For the text-containing cell, return its midpoint in [x, y] coordinate format. 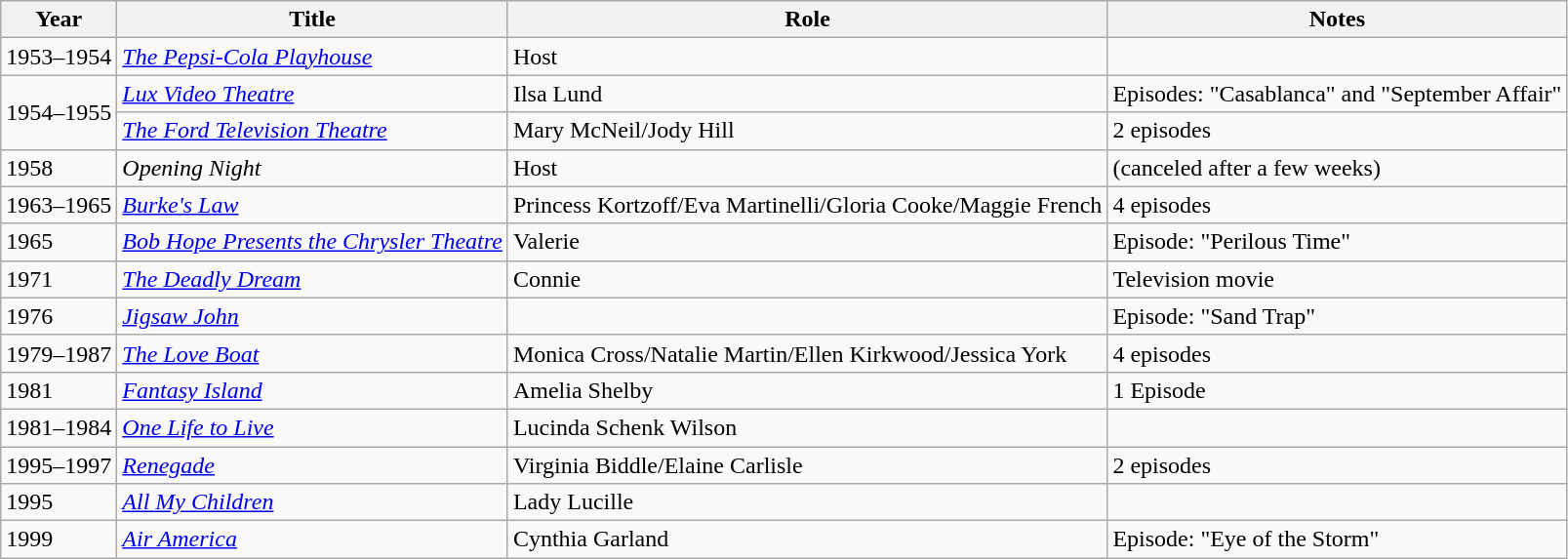
Renegade [312, 465]
Monica Cross/Natalie Martin/Ellen Kirkwood/Jessica York [807, 353]
Amelia Shelby [807, 390]
Cynthia Garland [807, 539]
1958 [59, 168]
Episode: "Eye of the Storm" [1337, 539]
One Life to Live [312, 427]
1976 [59, 316]
Ilsa Lund [807, 94]
Jigsaw John [312, 316]
1 Episode [1337, 390]
1995–1997 [59, 465]
Bob Hope Presents the Chrysler Theatre [312, 242]
The Ford Television Theatre [312, 131]
1965 [59, 242]
1981–1984 [59, 427]
(canceled after a few weeks) [1337, 168]
Princess Kortzoff/Eva Martinelli/Gloria Cooke/Maggie French [807, 205]
Lux Video Theatre [312, 94]
Mary McNeil/Jody Hill [807, 131]
1954–1955 [59, 112]
Television movie [1337, 279]
Valerie [807, 242]
Opening Night [312, 168]
Title [312, 20]
Fantasy Island [312, 390]
Lady Lucille [807, 502]
1995 [59, 502]
1963–1965 [59, 205]
1971 [59, 279]
Episode: "Sand Trap" [1337, 316]
The Deadly Dream [312, 279]
Notes [1337, 20]
Role [807, 20]
All My Children [312, 502]
1981 [59, 390]
1953–1954 [59, 57]
Connie [807, 279]
The Love Boat [312, 353]
Year [59, 20]
Episode: "Perilous Time" [1337, 242]
Virginia Biddle/Elaine Carlisle [807, 465]
1979–1987 [59, 353]
Lucinda Schenk Wilson [807, 427]
Air America [312, 539]
1999 [59, 539]
The Pepsi-Cola Playhouse [312, 57]
Burke's Law [312, 205]
Episodes: "Casablanca" and "September Affair" [1337, 94]
